Find where the given text appears and provide that cell's center as [X, Y] coordinate. 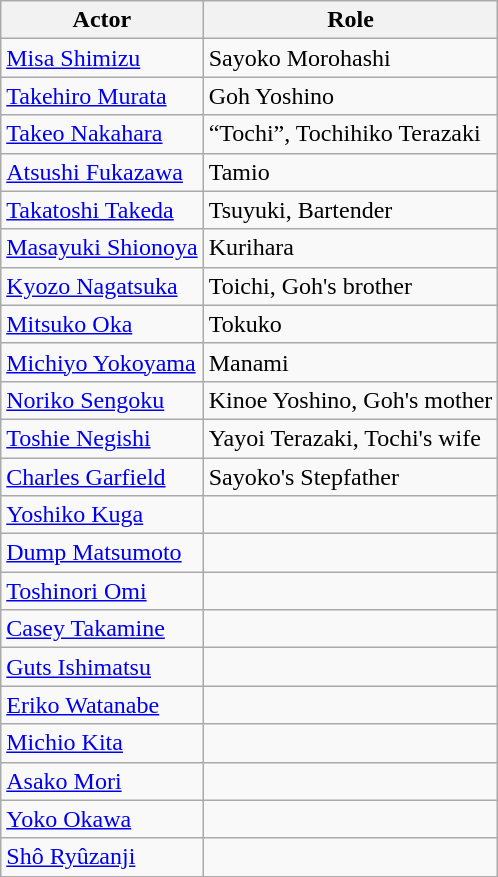
Casey Takamine [102, 629]
Sayoko Morohashi [350, 58]
Atsushi Fukazawa [102, 172]
Kyozo Nagatsuka [102, 286]
Shô Ryûzanji [102, 857]
Eriko Watanabe [102, 705]
Actor [102, 20]
Toshie Negishi [102, 438]
Tsuyuki, Bartender [350, 210]
Dump Matsumoto [102, 553]
Tamio [350, 172]
Noriko Sengoku [102, 400]
Yayoi Terazaki, Tochi's wife [350, 438]
Toichi, Goh's brother [350, 286]
Michiyo Yokoyama [102, 362]
Role [350, 20]
Takeo Nakahara [102, 134]
Masayuki Shionoya [102, 248]
Michio Kita [102, 743]
Goh Yoshino [350, 96]
Guts Ishimatsu [102, 667]
Takehiro Murata [102, 96]
Charles Garfield [102, 477]
Sayoko's Stepfather [350, 477]
Mitsuko Oka [102, 324]
Takatoshi Takeda [102, 210]
Tokuko [350, 324]
Misa Shimizu [102, 58]
Kinoe Yoshino, Goh's mother [350, 400]
Yoko Okawa [102, 819]
“Tochi”, Tochihiko Terazaki [350, 134]
Manami [350, 362]
Toshinori Omi [102, 591]
Yoshiko Kuga [102, 515]
Kurihara [350, 248]
Asako Mori [102, 781]
